Find where the given text appears and provide that cell's center as [X, Y] coordinate. 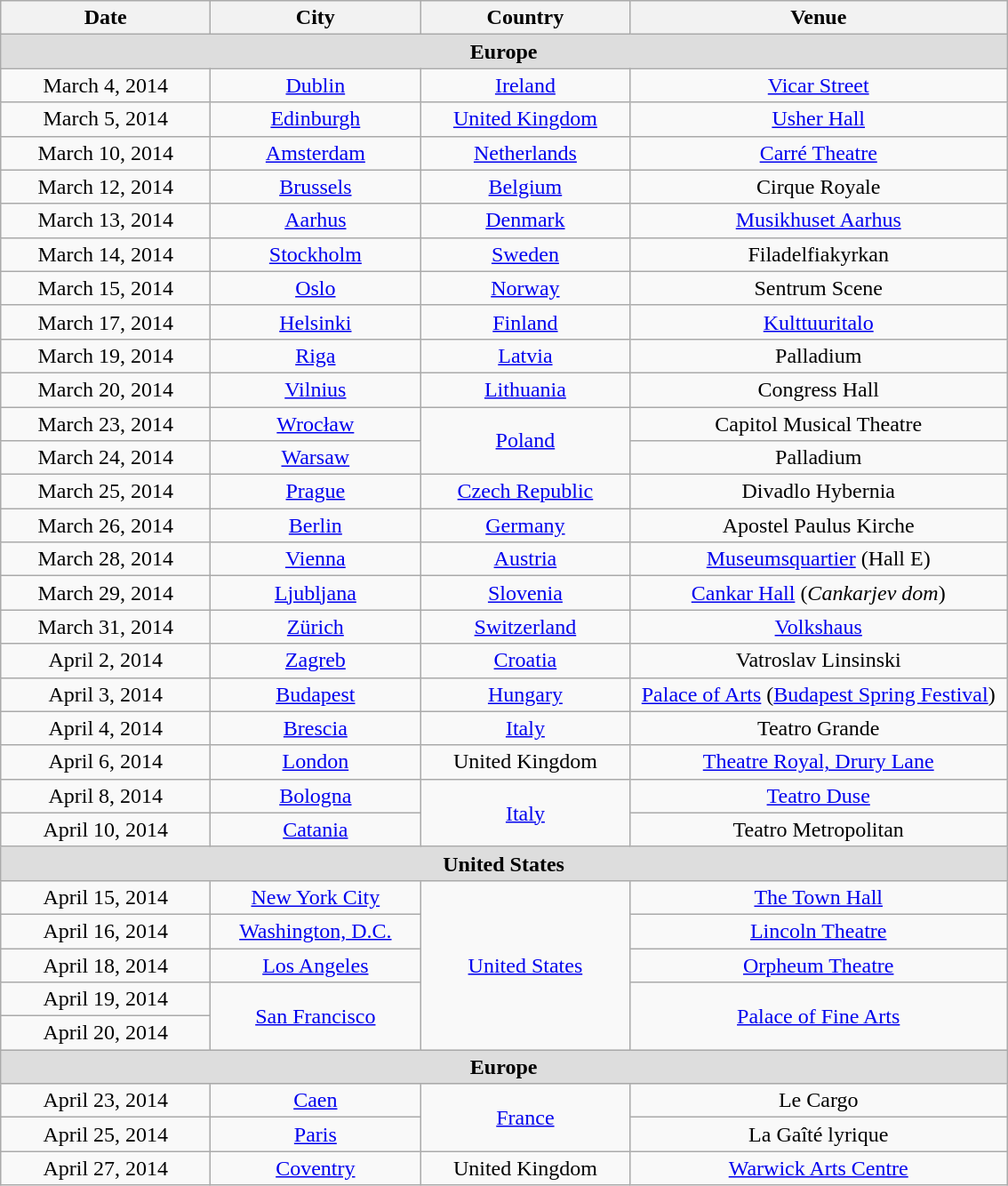
Poland [525, 441]
March 31, 2014 [106, 627]
April 15, 2014 [106, 897]
Ljubljana [316, 593]
France [525, 1118]
March 14, 2014 [106, 254]
San Francisco [316, 1016]
Apostel Paulus Kirche [819, 525]
Brescia [316, 728]
Warwick Arts Centre [819, 1168]
London [316, 762]
Orpheum Theatre [819, 965]
Palace of Fine Arts [819, 1016]
Country [525, 18]
Coventry [316, 1168]
March 15, 2014 [106, 288]
Sentrum Scene [819, 288]
March 24, 2014 [106, 458]
Paris [316, 1134]
March 5, 2014 [106, 119]
Aarhus [316, 220]
Caen [316, 1101]
Vilnius [316, 389]
Lithuania [525, 389]
April 23, 2014 [106, 1101]
La Gaîté lyrique [819, 1134]
March 13, 2014 [106, 220]
Museumsquartier (Hall E) [819, 559]
April 16, 2014 [106, 931]
Oslo [316, 288]
Croatia [525, 661]
Brussels [316, 187]
Teatro Metropolitan [819, 829]
City [316, 18]
Bologna [316, 796]
April 6, 2014 [106, 762]
Catania [316, 829]
Usher Hall [819, 119]
Helsinki [316, 322]
Divadlo Hybernia [819, 492]
March 26, 2014 [106, 525]
Zagreb [316, 661]
March 12, 2014 [106, 187]
Vicar Street [819, 85]
Carré Theatre [819, 153]
Czech Republic [525, 492]
March 20, 2014 [106, 389]
March 29, 2014 [106, 593]
Slovenia [525, 593]
Venue [819, 18]
April 27, 2014 [106, 1168]
Edinburgh [316, 119]
Norway [525, 288]
Kulttuuritalo [819, 322]
Vatroslav Linsinski [819, 661]
Netherlands [525, 153]
Lincoln Theatre [819, 931]
April 20, 2014 [106, 1033]
Hungary [525, 694]
Le Cargo [819, 1101]
March 25, 2014 [106, 492]
Cankar Hall (Cankarjev dom) [819, 593]
Los Angeles [316, 965]
April 4, 2014 [106, 728]
Finland [525, 322]
April 10, 2014 [106, 829]
Congress Hall [819, 389]
Volkshaus [819, 627]
Zürich [316, 627]
Date [106, 18]
April 8, 2014 [106, 796]
Latvia [525, 356]
March 10, 2014 [106, 153]
Denmark [525, 220]
Riga [316, 356]
Palace of Arts (Budapest Spring Festival) [819, 694]
The Town Hall [819, 897]
April 19, 2014 [106, 999]
Germany [525, 525]
April 18, 2014 [106, 965]
March 4, 2014 [106, 85]
Warsaw [316, 458]
Dublin [316, 85]
New York City [316, 897]
April 2, 2014 [106, 661]
Musikhuset Aarhus [819, 220]
March 17, 2014 [106, 322]
Cirque Royale [819, 187]
Teatro Grande [819, 728]
Capitol Musical Theatre [819, 424]
March 23, 2014 [106, 424]
March 19, 2014 [106, 356]
March 28, 2014 [106, 559]
Sweden [525, 254]
Stockholm [316, 254]
Switzerland [525, 627]
April 3, 2014 [106, 694]
Vienna [316, 559]
Berlin [316, 525]
Belgium [525, 187]
Austria [525, 559]
Ireland [525, 85]
Theatre Royal, Drury Lane [819, 762]
Prague [316, 492]
April 25, 2014 [106, 1134]
Amsterdam [316, 153]
Teatro Duse [819, 796]
Wrocław [316, 424]
Budapest [316, 694]
Washington, D.C. [316, 931]
Filadelfiakyrkan [819, 254]
